Scan for the cell matching the given text and deliver its [x, y] coordinate at center. 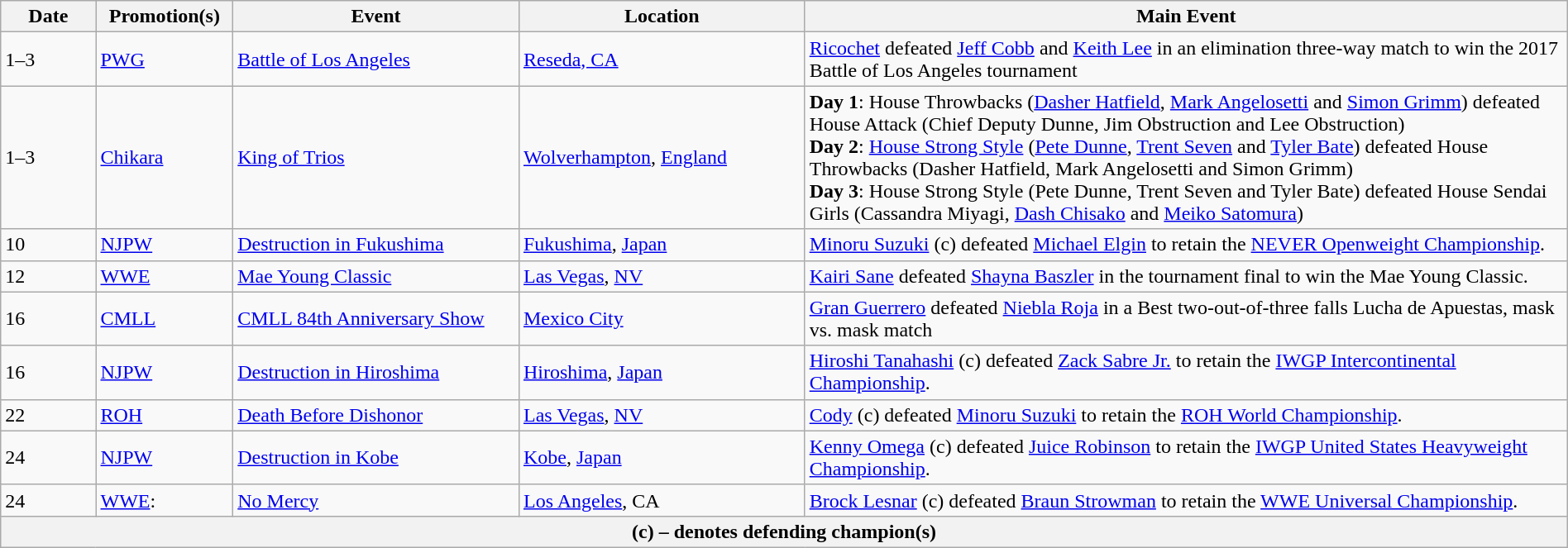
Gran Guerrero defeated Niebla Roja in a Best two-out-of-three falls Lucha de Apuestas, mask vs. mask match [1186, 319]
Destruction in Hiroshima [376, 372]
Chikara [165, 157]
King of Trios [376, 157]
Destruction in Kobe [376, 458]
Promotion(s) [165, 17]
WWE [165, 276]
Destruction in Fukushima [376, 245]
No Mercy [376, 500]
WWE: [165, 500]
Mexico City [662, 319]
Location [662, 17]
Battle of Los Angeles [376, 60]
Death Before Dishonor [376, 415]
Kenny Omega (c) defeated Juice Robinson to retain the IWGP United States Heavyweight Championship. [1186, 458]
12 [48, 276]
Main Event [1186, 17]
22 [48, 415]
Ricochet defeated Jeff Cobb and Keith Lee in an elimination three-way match to win the 2017 Battle of Los Angeles tournament [1186, 60]
(c) – denotes defending champion(s) [784, 531]
Brock Lesnar (c) defeated Braun Strowman to retain the WWE Universal Championship. [1186, 500]
Hiroshima, Japan [662, 372]
Event [376, 17]
10 [48, 245]
Kairi Sane defeated Shayna Baszler in the tournament final to win the Mae Young Classic. [1186, 276]
Fukushima, Japan [662, 245]
Wolverhampton, England [662, 157]
ROH [165, 415]
CMLL [165, 319]
PWG [165, 60]
Mae Young Classic [376, 276]
Reseda, CA [662, 60]
Minoru Suzuki (c) defeated Michael Elgin to retain the NEVER Openweight Championship. [1186, 245]
Date [48, 17]
Los Angeles, CA [662, 500]
Kobe, Japan [662, 458]
CMLL 84th Anniversary Show [376, 319]
Hiroshi Tanahashi (c) defeated Zack Sabre Jr. to retain the IWGP Intercontinental Championship. [1186, 372]
Cody (c) defeated Minoru Suzuki to retain the ROH World Championship. [1186, 415]
